Detect which cell encompasses the target text, then output its [X, Y] center coordinate. 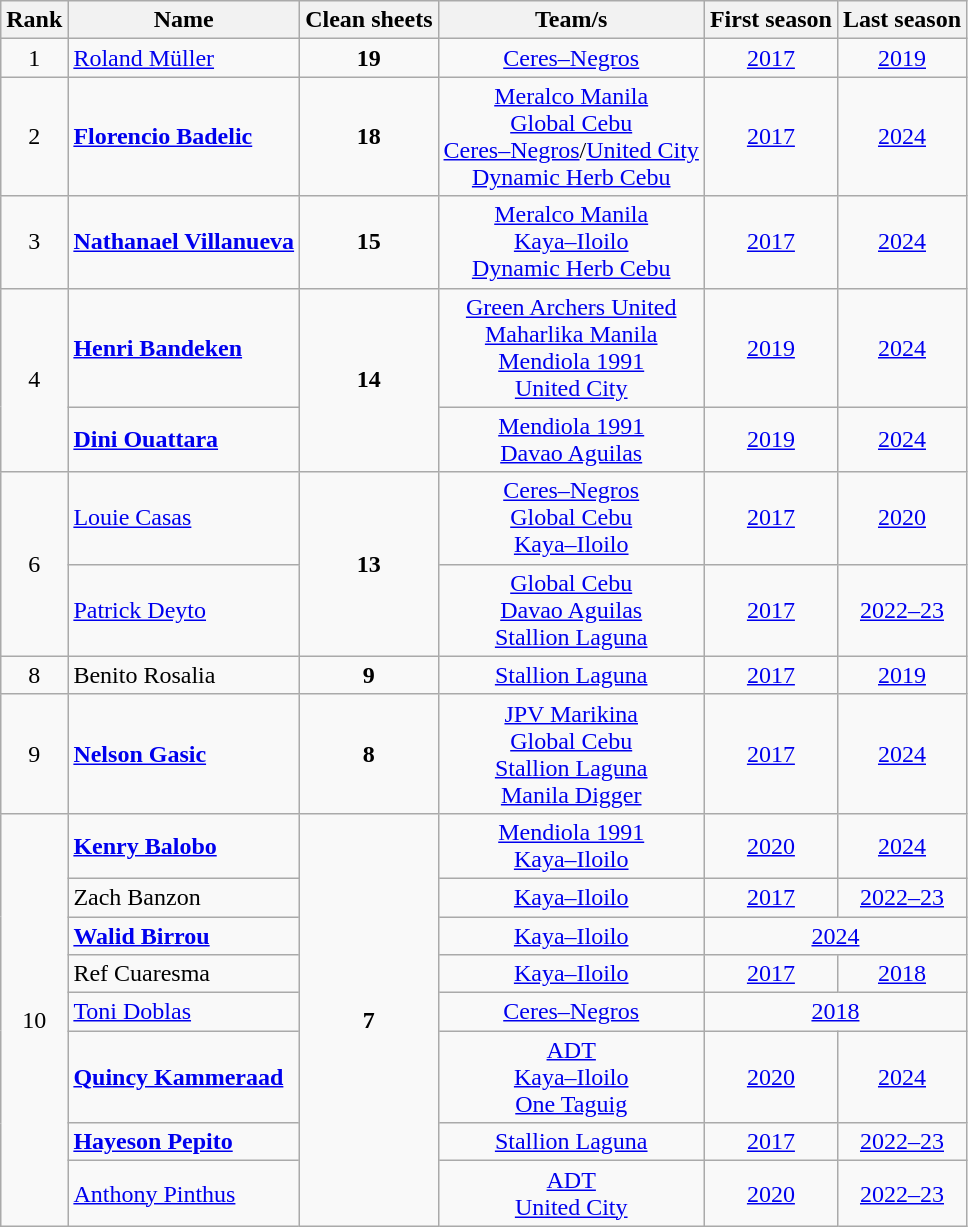
ADTUnited City [571, 1194]
Benito Rosalia [184, 675]
Last season [902, 20]
Quincy Kammeraad [184, 1077]
Kenry Balobo [184, 846]
4 [34, 380]
Meralco ManilaKaya–IloiloDynamic Herb Cebu [571, 242]
13 [369, 564]
2 [34, 136]
Zach Banzon [184, 897]
ADTKaya–IloiloOne Taguig [571, 1077]
JPV MarikinaGlobal CebuStallion LagunaManila Digger [571, 754]
Nathanael Villanueva [184, 242]
Louie Casas [184, 518]
Team/s [571, 20]
18 [369, 136]
14 [369, 380]
Dini Ouattara [184, 440]
3 [34, 242]
7 [369, 1019]
Henri Bandeken [184, 348]
6 [34, 564]
Walid Birrou [184, 935]
Mendiola 1991Kaya–Iloilo [571, 846]
Green Archers UnitedMaharlika ManilaMendiola 1991United City [571, 348]
Anthony Pinthus [184, 1194]
10 [34, 1019]
Hayeson Pepito [184, 1142]
Clean sheets [369, 20]
Global CebuDavao AguilasStallion Laguna [571, 610]
Name [184, 20]
Meralco ManilaGlobal CebuCeres–Negros/United CityDynamic Herb Cebu [571, 136]
Patrick Deyto [184, 610]
Nelson Gasic [184, 754]
19 [369, 58]
1 [34, 58]
Toni Doblas [184, 1012]
15 [369, 242]
Rank [34, 20]
Florencio Badelic [184, 136]
Mendiola 1991Davao Aguilas [571, 440]
Ceres–NegrosGlobal CebuKaya–Iloilo [571, 518]
Roland Müller [184, 58]
First season [770, 20]
Ref Cuaresma [184, 974]
